For the text-containing cell, return its midpoint in (x, y) coordinate format. 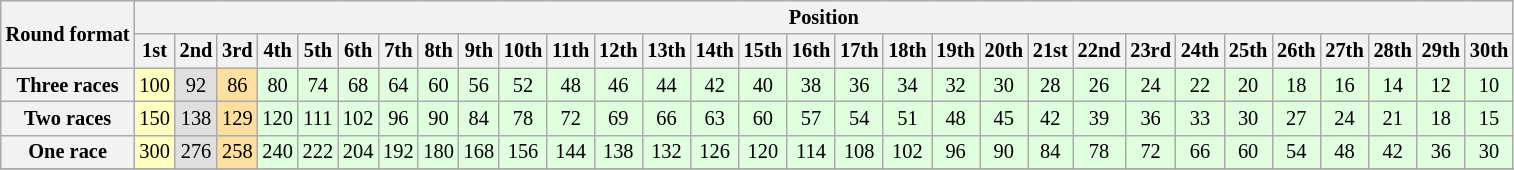
276 (196, 152)
57 (811, 118)
12th (618, 51)
11th (570, 51)
21 (1393, 118)
240 (277, 152)
28th (1393, 51)
20 (1248, 85)
68 (358, 85)
56 (479, 85)
180 (438, 152)
204 (358, 152)
38 (811, 85)
30th (1489, 51)
222 (318, 152)
13th (666, 51)
34 (907, 85)
27 (1296, 118)
26 (1100, 85)
126 (715, 152)
144 (570, 152)
26th (1296, 51)
One race (68, 152)
Two races (68, 118)
100 (154, 85)
39 (1100, 118)
21st (1050, 51)
64 (398, 85)
156 (523, 152)
168 (479, 152)
29th (1441, 51)
258 (237, 152)
16th (811, 51)
Position (824, 17)
18th (907, 51)
150 (154, 118)
10 (1489, 85)
46 (618, 85)
5th (318, 51)
1st (154, 51)
Three races (68, 85)
20th (1004, 51)
86 (237, 85)
63 (715, 118)
300 (154, 152)
24th (1200, 51)
Round format (68, 34)
14th (715, 51)
40 (763, 85)
3rd (237, 51)
114 (811, 152)
23rd (1150, 51)
8th (438, 51)
108 (859, 152)
69 (618, 118)
45 (1004, 118)
92 (196, 85)
129 (237, 118)
10th (523, 51)
192 (398, 152)
14 (1393, 85)
2nd (196, 51)
16 (1344, 85)
74 (318, 85)
32 (956, 85)
44 (666, 85)
132 (666, 152)
28 (1050, 85)
52 (523, 85)
9th (479, 51)
19th (956, 51)
111 (318, 118)
7th (398, 51)
22nd (1100, 51)
15th (763, 51)
12 (1441, 85)
4th (277, 51)
22 (1200, 85)
15 (1489, 118)
51 (907, 118)
17th (859, 51)
25th (1248, 51)
27th (1344, 51)
33 (1200, 118)
6th (358, 51)
80 (277, 85)
